Pinpoint the cell where the given text exists, returning its (X, Y) midpoint coordinate. 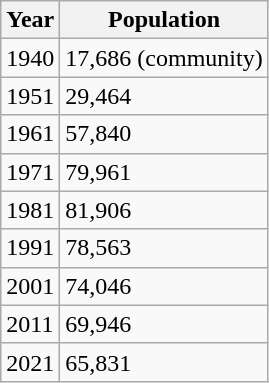
1940 (30, 58)
2011 (30, 324)
2001 (30, 286)
Year (30, 20)
29,464 (164, 96)
17,686 (community) (164, 58)
2021 (30, 362)
81,906 (164, 210)
1951 (30, 96)
1971 (30, 172)
74,046 (164, 286)
65,831 (164, 362)
1981 (30, 210)
79,961 (164, 172)
1991 (30, 248)
1961 (30, 134)
Population (164, 20)
69,946 (164, 324)
57,840 (164, 134)
78,563 (164, 248)
